Identify which cell holds the provided text, then report its (X, Y) central coordinate. 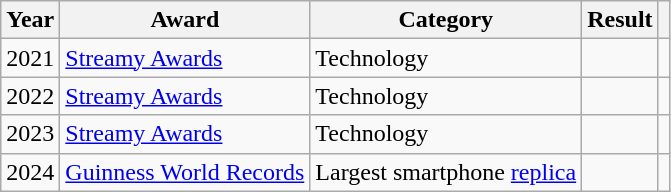
2023 (30, 134)
Guinness World Records (185, 172)
2021 (30, 58)
Category (446, 20)
2024 (30, 172)
2022 (30, 96)
Largest smartphone replica (446, 172)
Year (30, 20)
Award (185, 20)
Result (620, 20)
